Provide the (x, y) coordinate of the cell's center where the given text is located.  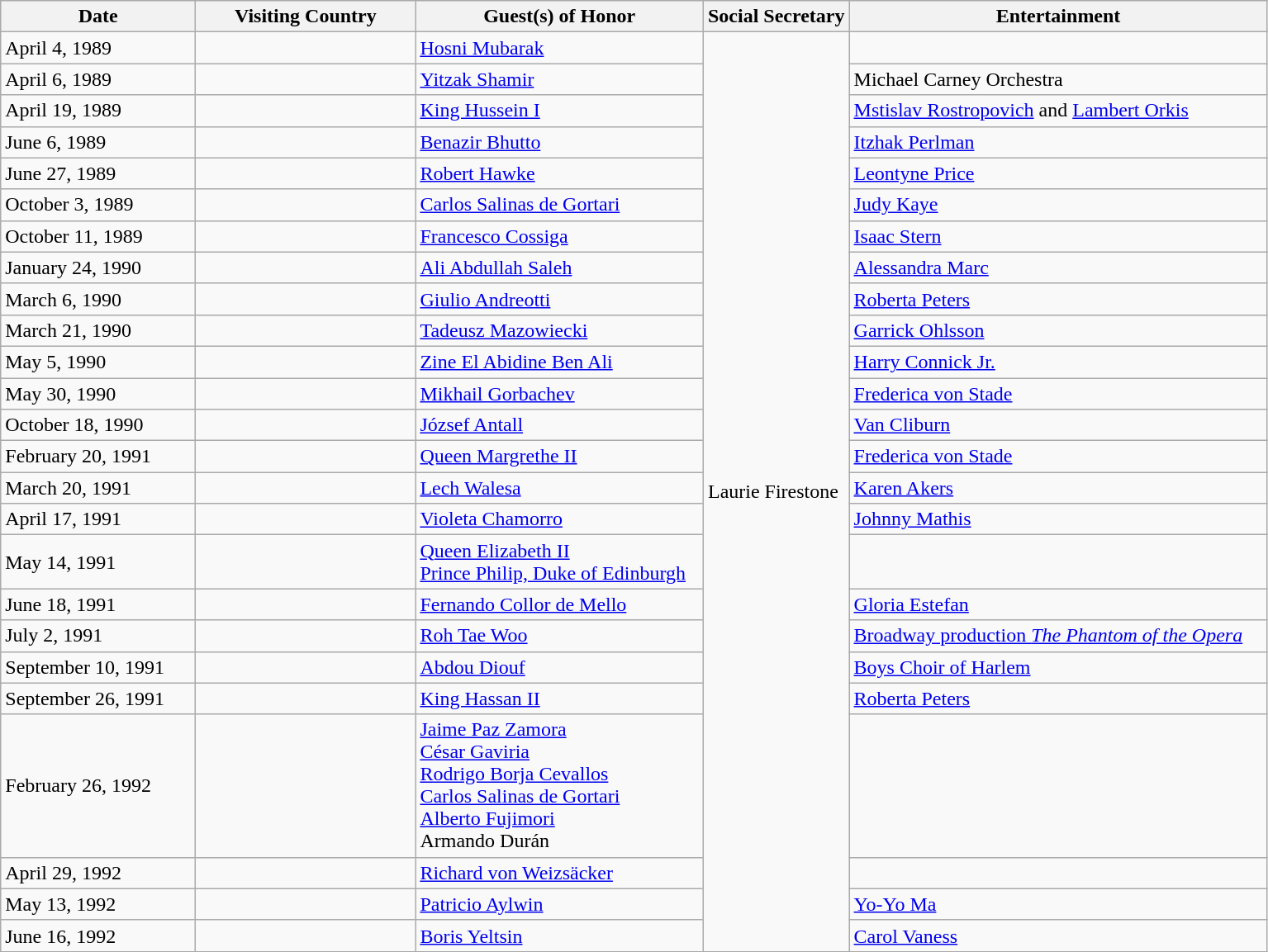
Van Cliburn (1058, 425)
April 19, 1989 (98, 111)
Queen Margrethe II (560, 457)
July 2, 1991 (98, 636)
Leontyne Price (1058, 173)
Abdou Diouf (560, 667)
Carlos Salinas de Gortari (560, 205)
May 30, 1990 (98, 394)
Boris Yeltsin (560, 935)
Richard von Weizsäcker (560, 873)
June 18, 1991 (98, 604)
Lech Walesa (560, 488)
Judy Kaye (1058, 205)
King Hassan II (560, 699)
Gloria Estefan (1058, 604)
Boys Choir of Harlem (1058, 667)
Broadway production The Phantom of the Opera (1058, 636)
Yo-Yo Ma (1058, 904)
February 20, 1991 (98, 457)
Giulio Andreotti (560, 299)
Isaac Stern (1058, 236)
Patricio Aylwin (560, 904)
Johnny Mathis (1058, 519)
Robert Hawke (560, 173)
King Hussein I (560, 111)
Guest(s) of Honor (560, 17)
Itzhak Perlman (1058, 142)
Ali Abdullah Saleh (560, 268)
Visiting Country (306, 17)
József Antall (560, 425)
Carol Vaness (1058, 935)
Violeta Chamorro (560, 519)
Tadeusz Mazowiecki (560, 330)
Michael Carney Orchestra (1058, 79)
Harry Connick Jr. (1058, 362)
Karen Akers (1058, 488)
May 5, 1990 (98, 362)
February 26, 1992 (98, 786)
Francesco Cossiga (560, 236)
April 4, 1989 (98, 48)
June 27, 1989 (98, 173)
January 24, 1990 (98, 268)
Social Secretary (776, 17)
Zine El Abidine Ben Ali (560, 362)
June 6, 1989 (98, 142)
Laurie Firestone (776, 492)
September 10, 1991 (98, 667)
September 26, 1991 (98, 699)
Mstislav Rostropovich and Lambert Orkis (1058, 111)
October 18, 1990 (98, 425)
April 17, 1991 (98, 519)
October 3, 1989 (98, 205)
March 6, 1990 (98, 299)
Alessandra Marc (1058, 268)
Yitzak Shamir (560, 79)
May 14, 1991 (98, 561)
October 11, 1989 (98, 236)
Roh Tae Woo (560, 636)
Queen Elizabeth IIPrince Philip, Duke of Edinburgh (560, 561)
Entertainment (1058, 17)
May 13, 1992 (98, 904)
April 29, 1992 (98, 873)
March 20, 1991 (98, 488)
Fernando Collor de Mello (560, 604)
Garrick Ohlsson (1058, 330)
April 6, 1989 (98, 79)
Jaime Paz ZamoraCésar GaviriaRodrigo Borja CevallosCarlos Salinas de GortariAlberto FujimoriArmando Durán (560, 786)
March 21, 1990 (98, 330)
Mikhail Gorbachev (560, 394)
Date (98, 17)
Benazir Bhutto (560, 142)
June 16, 1992 (98, 935)
Hosni Mubarak (560, 48)
